Locate the cell with the specified text and output its (X, Y) center coordinate. 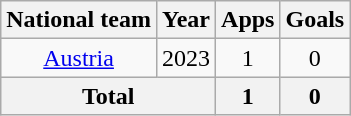
Apps (248, 20)
National team (79, 20)
2023 (186, 58)
Austria (79, 58)
Total (108, 96)
Year (186, 20)
Goals (315, 20)
